Provide the [X, Y] coordinate of the cell's center where the given text is located.  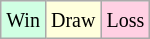
Loss [126, 20]
Win [24, 20]
Draw [72, 20]
